Search for the cell housing the specified text and yield its (x, y) center coordinate. 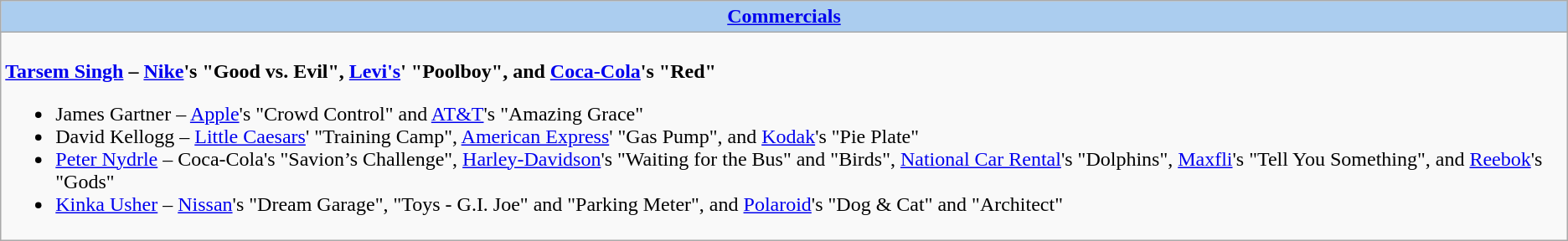
Commercials (784, 17)
